Locate the cell with the specified text and output its [X, Y] center coordinate. 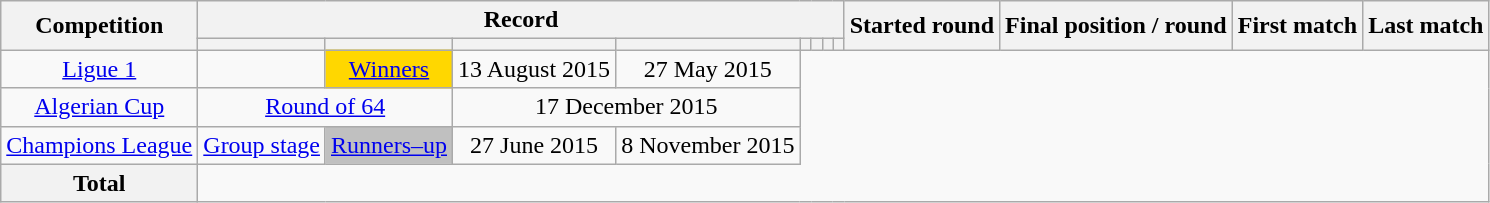
Last match [1426, 26]
Round of 64 [326, 107]
Champions League [100, 145]
Algerian Cup [100, 107]
Competition [100, 26]
13 August 2015 [534, 69]
Runners–up [388, 145]
27 June 2015 [534, 145]
27 May 2015 [708, 69]
First match [1297, 26]
Started round [922, 26]
Group stage [262, 145]
Total [100, 183]
Record [521, 20]
Final position / round [1116, 26]
8 November 2015 [708, 145]
17 December 2015 [626, 107]
Ligue 1 [100, 69]
Winners [388, 69]
